Detect which cell encompasses the target text, then output its [x, y] center coordinate. 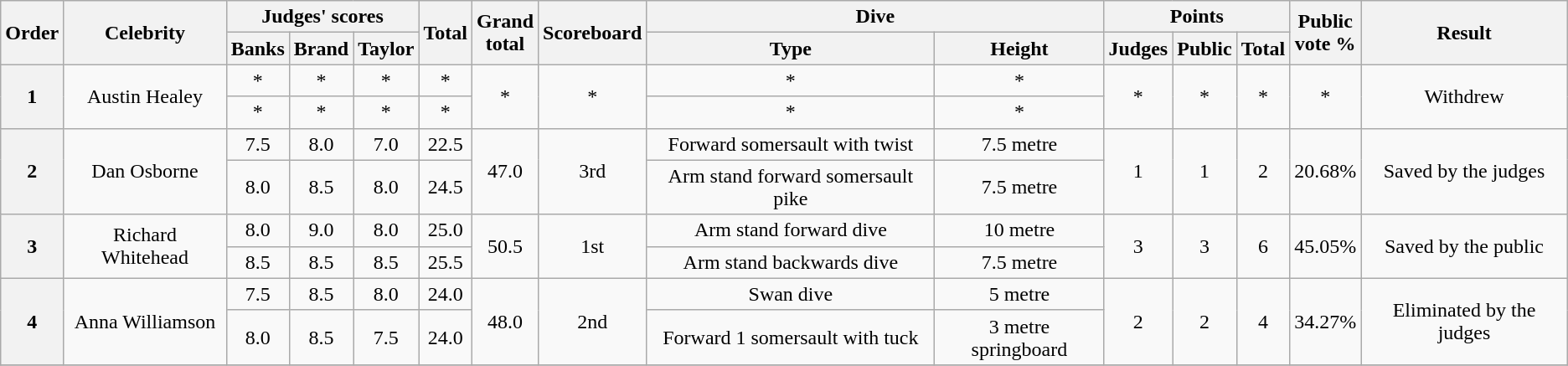
Saved by the judges [1464, 171]
Eliminated by the judges [1464, 322]
45.05% [1325, 246]
Grandtotal [504, 33]
Swan dive [791, 294]
Points [1197, 17]
1st [593, 246]
Brand [321, 49]
22.5 [446, 144]
48.0 [504, 322]
25.5 [446, 262]
25.0 [446, 230]
10 metre [1019, 230]
Arm stand forward somersault pike [791, 188]
Withdrew [1464, 96]
Taylor [386, 49]
Arm stand backwards dive [791, 262]
50.5 [504, 246]
6 [1263, 246]
Scoreboard [593, 33]
Celebrity [145, 33]
Type [791, 49]
Judges' scores [322, 17]
Judges [1138, 49]
Saved by the public [1464, 246]
Public [1204, 49]
Publicvote % [1325, 33]
9.0 [321, 230]
Austin Healey [145, 96]
Order [32, 33]
34.27% [1325, 322]
24.5 [446, 188]
Dan Osborne [145, 171]
20.68% [1325, 171]
7.0 [386, 144]
2nd [593, 322]
5 metre [1019, 294]
3 metre springboard [1019, 337]
47.0 [504, 171]
Height [1019, 49]
Forward somersault with twist [791, 144]
Anna Williamson [145, 322]
Forward 1 somersault with tuck [791, 337]
Banks [258, 49]
Dive [875, 17]
Arm stand forward dive [791, 230]
Richard Whitehead [145, 246]
3rd [593, 171]
Result [1464, 33]
